Pinpoint the cell where the given text exists, returning its (x, y) midpoint coordinate. 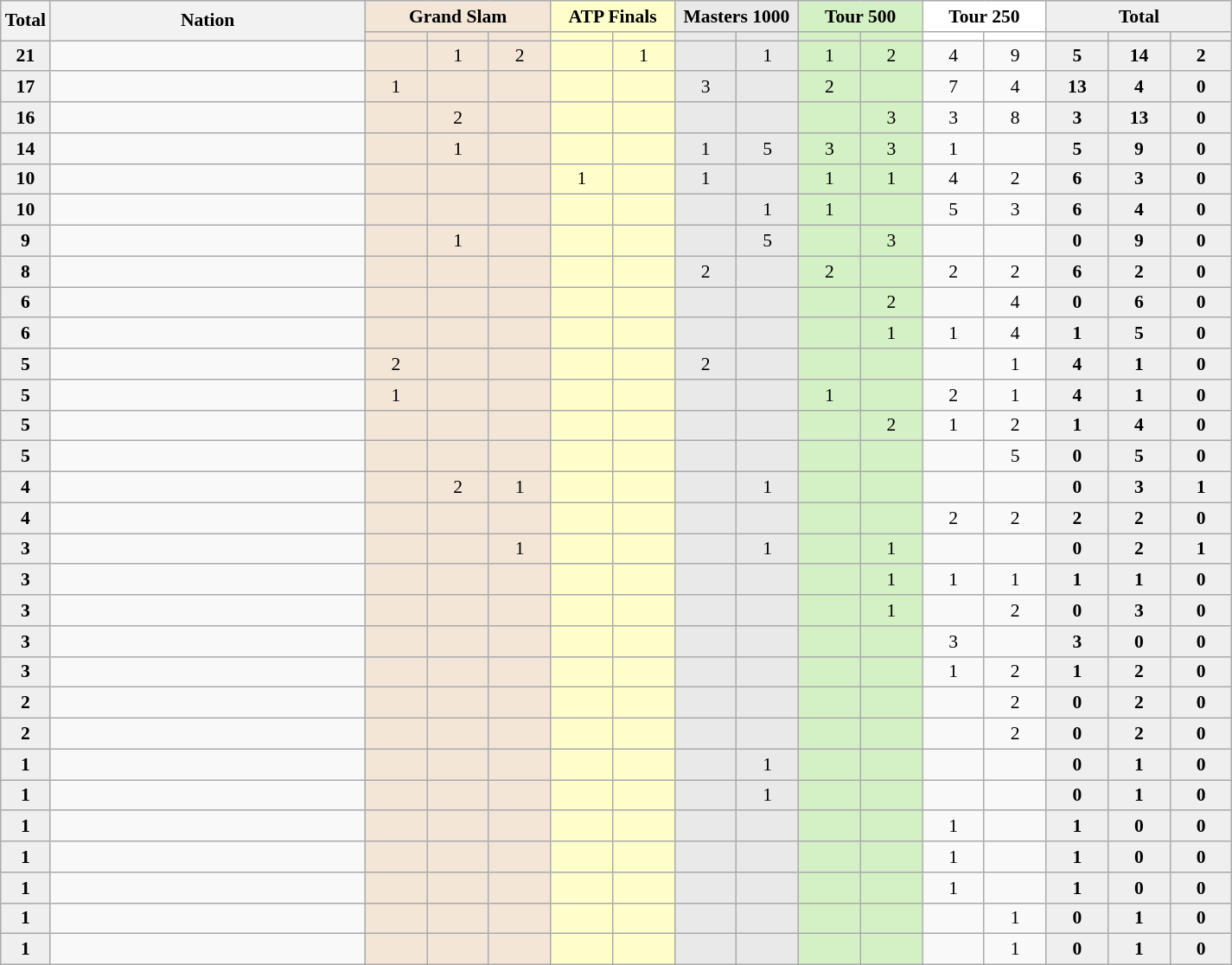
7 (954, 87)
16 (26, 118)
Tour 500 (861, 16)
Tour 250 (984, 16)
Nation (207, 21)
Masters 1000 (737, 16)
Grand Slam (458, 16)
ATP Finals (612, 16)
17 (26, 87)
21 (26, 56)
